Determine the [X, Y] coordinate at the center of the cell enclosing the given text.  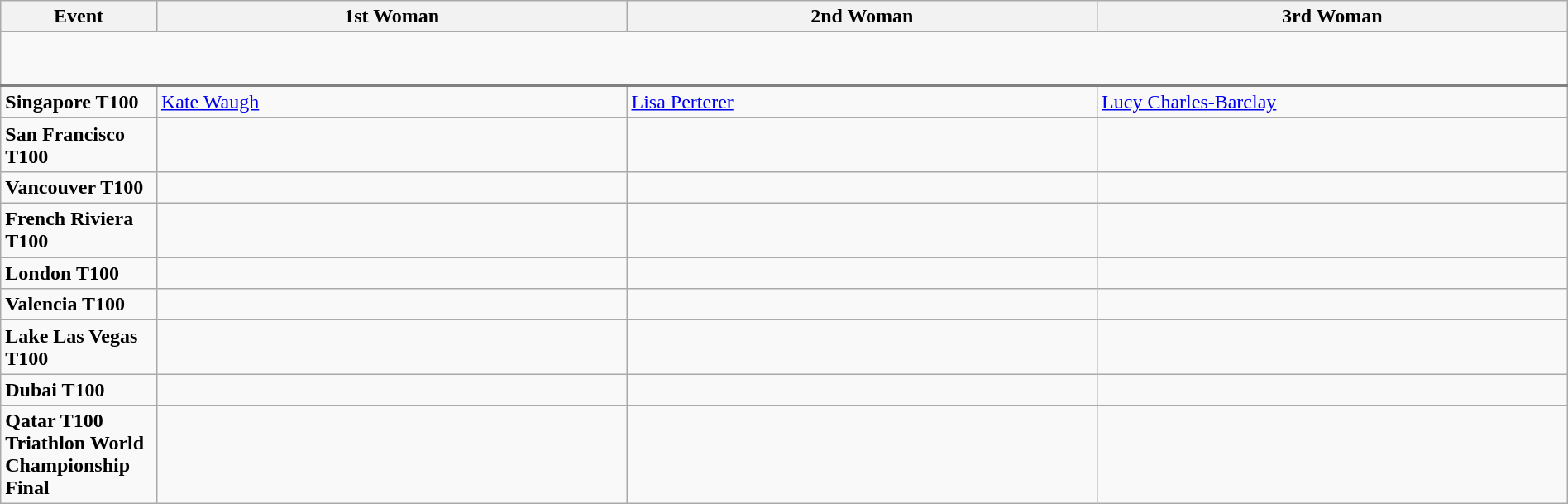
Kate Waugh [392, 103]
1st Woman [392, 17]
London T100 [79, 273]
Event [79, 17]
French Riviera T100 [79, 230]
Qatar T100 Triathlon World Championship Final [79, 455]
San Francisco T100 [79, 144]
Singapore T100 [79, 103]
Lisa Perterer [862, 103]
3rd Woman [1333, 17]
Dubai T100 [79, 390]
Lucy Charles-Barclay [1333, 103]
2nd Woman [862, 17]
Vancouver T100 [79, 187]
Valencia T100 [79, 305]
Lake Las Vegas T100 [79, 348]
